Return the (X, Y) coordinate for the center point of the cell that contains the specified text.  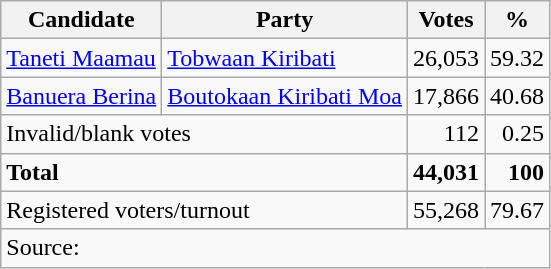
100 (516, 172)
0.25 (516, 134)
Boutokaan Kiribati Moa (285, 96)
112 (446, 134)
40.68 (516, 96)
Total (204, 172)
59.32 (516, 58)
Invalid/blank votes (204, 134)
Tobwaan Kiribati (285, 58)
55,268 (446, 210)
Candidate (82, 20)
Party (285, 20)
Banuera Berina (82, 96)
79.67 (516, 210)
Votes (446, 20)
% (516, 20)
Registered voters/turnout (204, 210)
44,031 (446, 172)
17,866 (446, 96)
Taneti Maamau (82, 58)
26,053 (446, 58)
Source: (276, 248)
